Find where the given text appears and provide that cell's center as [x, y] coordinate. 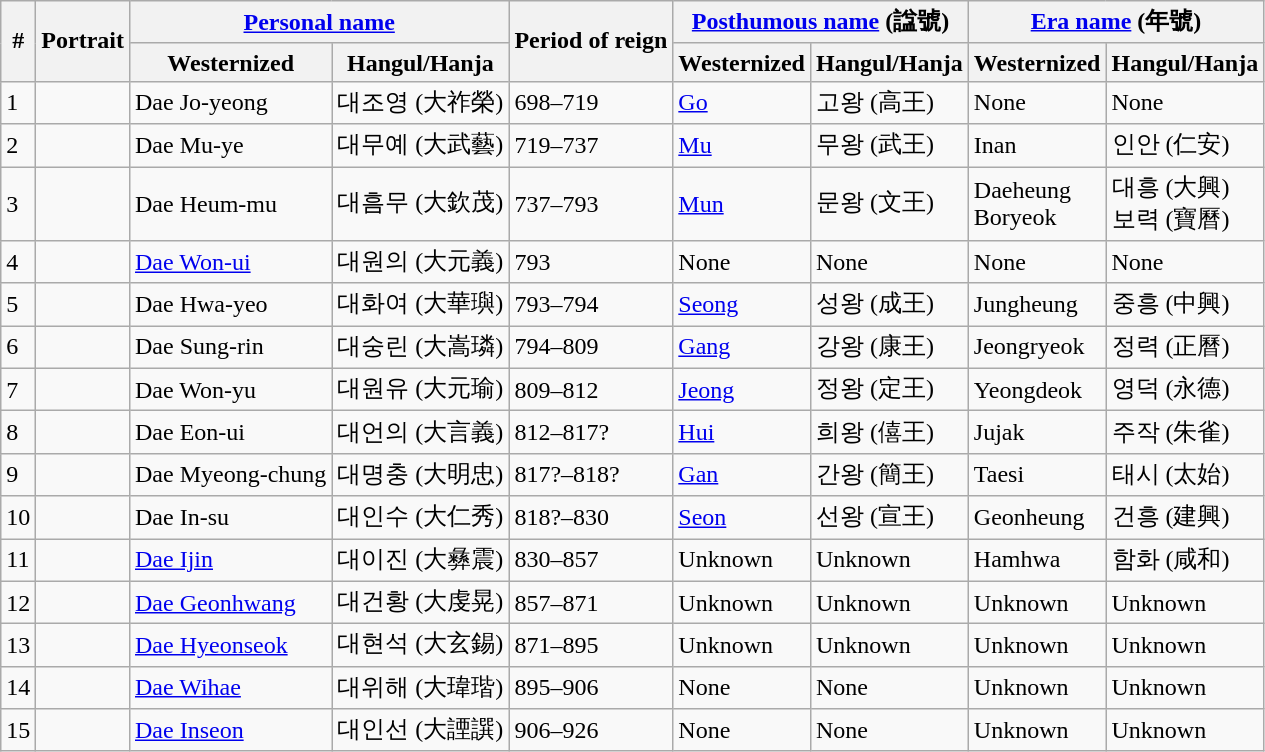
대건황 (大虔晃) [420, 602]
함화 (咸和) [1185, 560]
Inan [1037, 146]
12 [18, 602]
정력 (正曆) [1185, 348]
Seon [742, 518]
15 [18, 730]
793 [591, 262]
대언의 (大言義) [420, 432]
Daeheung Boryeok [1037, 203]
# [18, 42]
대숭린 (大嵩璘) [420, 348]
818?–830 [591, 518]
건흥 (建興) [1185, 518]
11 [18, 560]
14 [18, 688]
대흥 (大興) 보력 (寶曆) [1185, 203]
Dae Myeong-chung [230, 474]
대조영 (大祚榮) [420, 102]
대원유 (大元瑜) [420, 390]
대인수 (大仁秀) [420, 518]
3 [18, 203]
Hui [742, 432]
Dae Eon-ui [230, 432]
Dae Hwa-yeo [230, 304]
Jujak [1037, 432]
Dae Wihae [230, 688]
대인선 (大諲譔) [420, 730]
4 [18, 262]
중흥 (中興) [1185, 304]
강왕 (康王) [889, 348]
Dae Sung-rin [230, 348]
1 [18, 102]
6 [18, 348]
인안 (仁安) [1185, 146]
Dae Ijin [230, 560]
Portrait [83, 42]
Taesi [1037, 474]
무왕 (武王) [889, 146]
Personal name [318, 22]
정왕 (定王) [889, 390]
Dae Inseon [230, 730]
737–793 [591, 203]
Era name (年號) [1116, 22]
Dae In-su [230, 518]
대위해 (大瑋瑎) [420, 688]
Dae Won-ui [230, 262]
Posthumous name (諡號) [820, 22]
812–817? [591, 432]
698–719 [591, 102]
Hamhwa [1037, 560]
영덕 (永德) [1185, 390]
809–812 [591, 390]
Go [742, 102]
794–809 [591, 348]
Mu [742, 146]
Dae Heum-mu [230, 203]
793–794 [591, 304]
Jungheung [1037, 304]
Jeongryeok [1037, 348]
Dae Won-yu [230, 390]
Yeongdeok [1037, 390]
2 [18, 146]
719–737 [591, 146]
주작 (朱雀) [1185, 432]
간왕 (簡王) [889, 474]
선왕 (宣王) [889, 518]
Gang [742, 348]
10 [18, 518]
Jeong [742, 390]
대흠무 (大欽茂) [420, 203]
9 [18, 474]
대이진 (大彝震) [420, 560]
895–906 [591, 688]
Dae Jo-yeong [230, 102]
Geonheung [1037, 518]
Gan [742, 474]
대무예 (大武藝) [420, 146]
대현석 (大玄錫) [420, 646]
문왕 (文王) [889, 203]
Period of reign [591, 42]
8 [18, 432]
태시 (太始) [1185, 474]
고왕 (高王) [889, 102]
906–926 [591, 730]
871–895 [591, 646]
7 [18, 390]
Dae Mu-ye [230, 146]
성왕 (成王) [889, 304]
대원의 (大元義) [420, 262]
대화여 (大華璵) [420, 304]
Dae Hyeonseok [230, 646]
대명충 (大明忠) [420, 474]
Seong [742, 304]
13 [18, 646]
희왕 (僖王) [889, 432]
830–857 [591, 560]
817?–818? [591, 474]
Dae Geonhwang [230, 602]
Mun [742, 203]
5 [18, 304]
857–871 [591, 602]
